Pinpoint the cell where the given text exists, returning its [x, y] midpoint coordinate. 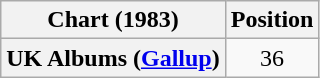
36 [272, 58]
Position [272, 20]
UK Albums (Gallup) [113, 58]
Chart (1983) [113, 20]
